Find where the given text appears and provide that cell's center as [x, y] coordinate. 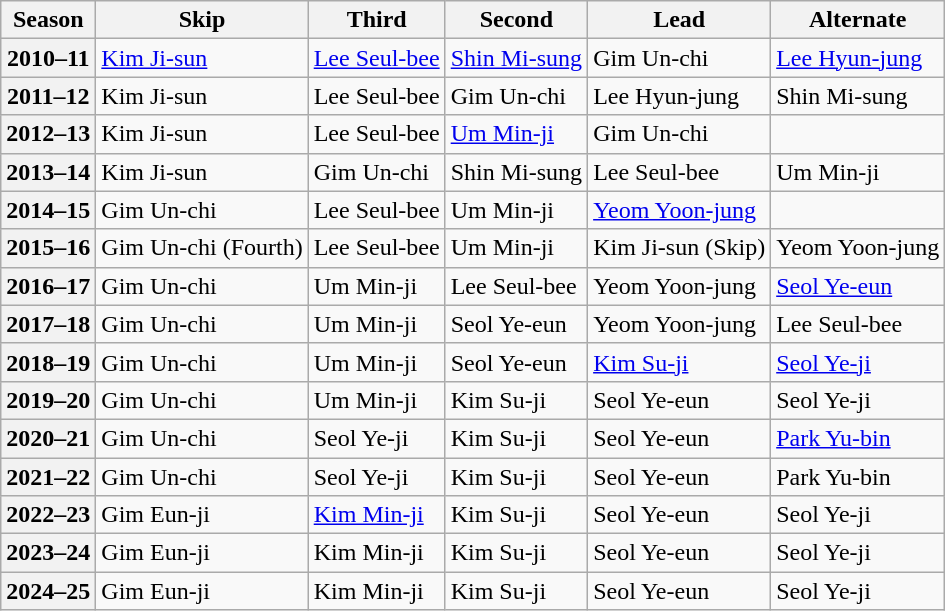
2010–11 [48, 58]
2016–17 [48, 286]
Second [516, 20]
2020–21 [48, 438]
2023–24 [48, 553]
Lead [680, 20]
2014–15 [48, 210]
Skip [202, 20]
2012–13 [48, 134]
2015–16 [48, 248]
2011–12 [48, 96]
2018–19 [48, 362]
Alternate [858, 20]
2013–14 [48, 172]
Kim Ji-sun (Skip) [680, 248]
2019–20 [48, 400]
Season [48, 20]
2017–18 [48, 324]
Gim Un-chi (Fourth) [202, 248]
2024–25 [48, 591]
Third [376, 20]
2022–23 [48, 515]
2021–22 [48, 477]
